Return the [X, Y] coordinate for the center point of the cell that contains the specified text.  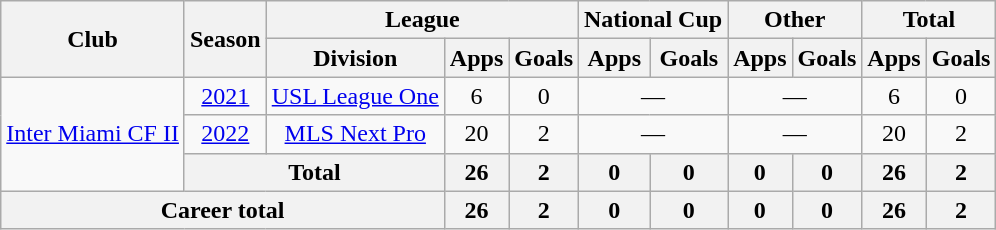
MLS Next Pro [355, 134]
Club [93, 39]
2021 [225, 96]
Career total [223, 210]
Inter Miami CF II [93, 134]
Other [795, 20]
National Cup [654, 20]
2022 [225, 134]
Season [225, 39]
Division [355, 58]
League [422, 20]
USL League One [355, 96]
